Locate the cell with the specified text and output its [x, y] center coordinate. 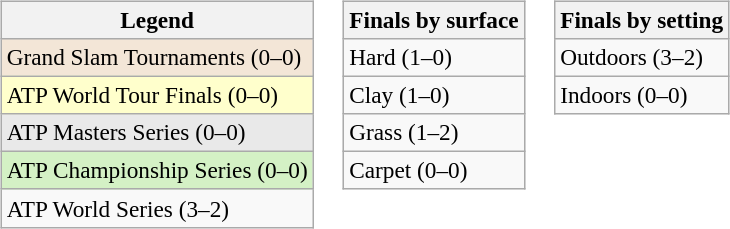
Grand Slam Tournaments (0–0) [157, 57]
Finals by setting [642, 20]
Clay (1–0) [434, 95]
ATP World Series (3–2) [157, 208]
Carpet (0–0) [434, 171]
ATP World Tour Finals (0–0) [157, 95]
Finals by surface [434, 20]
Grass (1–2) [434, 133]
ATP Championship Series (0–0) [157, 171]
Legend [157, 20]
Outdoors (3–2) [642, 57]
ATP Masters Series (0–0) [157, 133]
Indoors (0–0) [642, 95]
Hard (1–0) [434, 57]
